Identify which cell holds the provided text, then report its (X, Y) central coordinate. 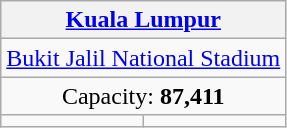
Bukit Jalil National Stadium (144, 58)
Capacity: 87,411 (144, 96)
Kuala Lumpur (144, 20)
